Pinpoint the cell where the given text exists, returning its [x, y] midpoint coordinate. 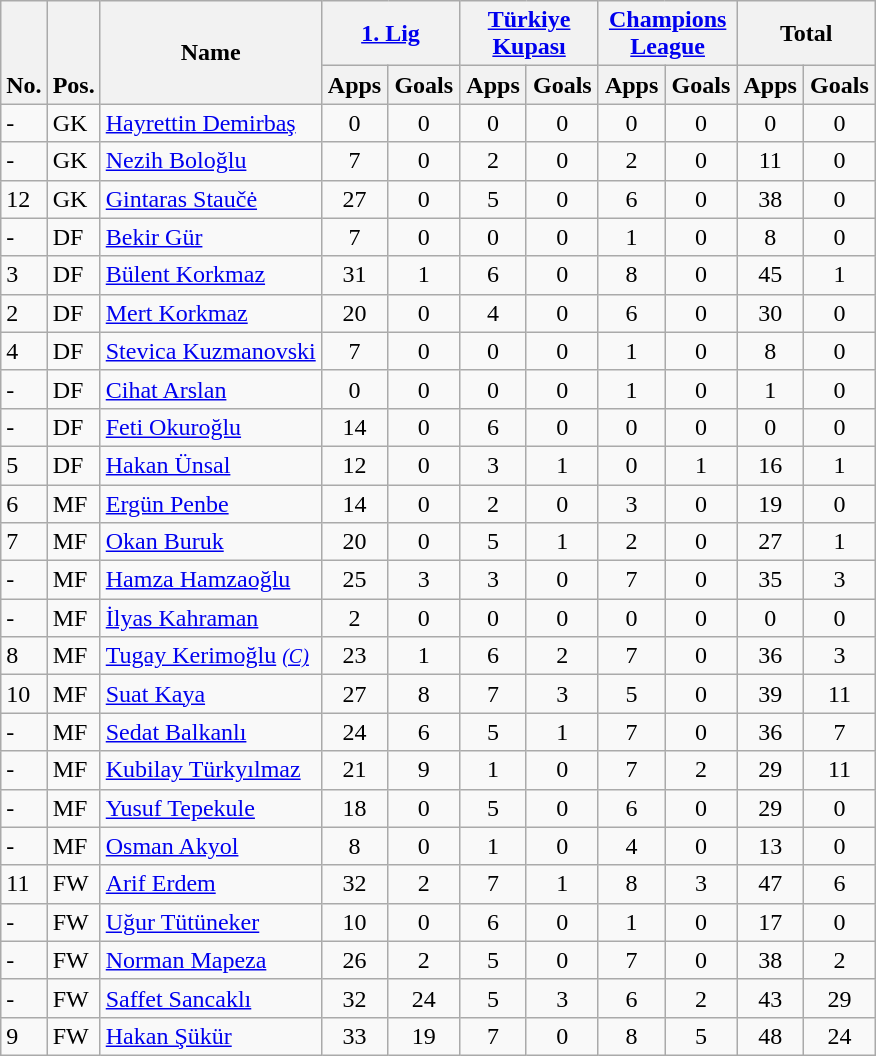
16 [770, 465]
18 [354, 808]
Cihat Arslan [210, 389]
Suat Kaya [210, 694]
Yusuf Tepekule [210, 808]
Feti Okuroğlu [210, 427]
25 [354, 580]
No. [24, 52]
33 [354, 1036]
31 [354, 275]
Hamza Hamzaoğlu [210, 580]
Stevica Kuzmanovski [210, 351]
Kubilay Türkyılmaz [210, 770]
21 [354, 770]
Hayrettin Demirbaş [210, 123]
26 [354, 960]
39 [770, 694]
Champions League [668, 34]
Gintaras Staučė [210, 199]
Norman Mapeza [210, 960]
Pos. [74, 52]
1. Lig [390, 34]
47 [770, 884]
Hakan Ünsal [210, 465]
İlyas Kahraman [210, 618]
17 [770, 922]
Hakan Şükür [210, 1036]
Tugay Kerimoğlu (C) [210, 656]
Uğur Tütüneker [210, 922]
Saffet Sancaklı [210, 998]
Mert Korkmaz [210, 313]
13 [770, 846]
Bülent Korkmaz [210, 275]
Okan Buruk [210, 542]
Bekir Gür [210, 237]
35 [770, 580]
Arif Erdem [210, 884]
Ergün Penbe [210, 503]
Nezih Boloğlu [210, 161]
Osman Akyol [210, 846]
23 [354, 656]
Total [806, 34]
Name [210, 52]
30 [770, 313]
43 [770, 998]
48 [770, 1036]
Türkiye Kupası [530, 34]
45 [770, 275]
Sedat Balkanlı [210, 732]
